Find where the given text appears and provide that cell's center as [X, Y] coordinate. 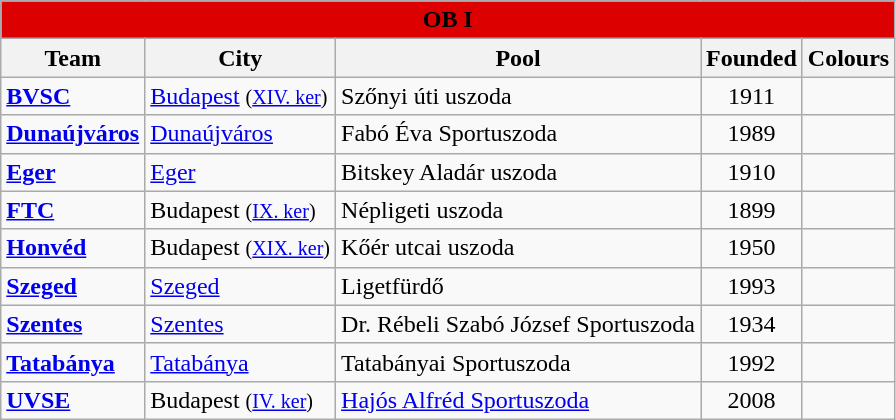
Budapest (XIV. ker) [240, 96]
Team [73, 58]
OB I [448, 20]
Budapest (XIX. ker) [240, 248]
Honvéd [73, 248]
Pool [518, 58]
Budapest (IV. ker) [240, 400]
Szőnyi úti uszoda [518, 96]
Founded [752, 58]
Népligeti uszoda [518, 210]
UVSE [73, 400]
1899 [752, 210]
1993 [752, 286]
1911 [752, 96]
Bitskey Aladár uszoda [518, 172]
Tatabányai Sportuszoda [518, 362]
Fabó Éva Sportuszoda [518, 134]
City [240, 58]
1950 [752, 248]
2008 [752, 400]
Budapest (IX. ker) [240, 210]
Colours [848, 58]
BVSC [73, 96]
Ligetfürdő [518, 286]
1910 [752, 172]
1992 [752, 362]
Dr. Rébeli Szabó József Sportuszoda [518, 324]
1989 [752, 134]
Hajós Alfréd Sportuszoda [518, 400]
Kőér utcai uszoda [518, 248]
FTC [73, 210]
1934 [752, 324]
